For the text-containing cell, return its midpoint in (x, y) coordinate format. 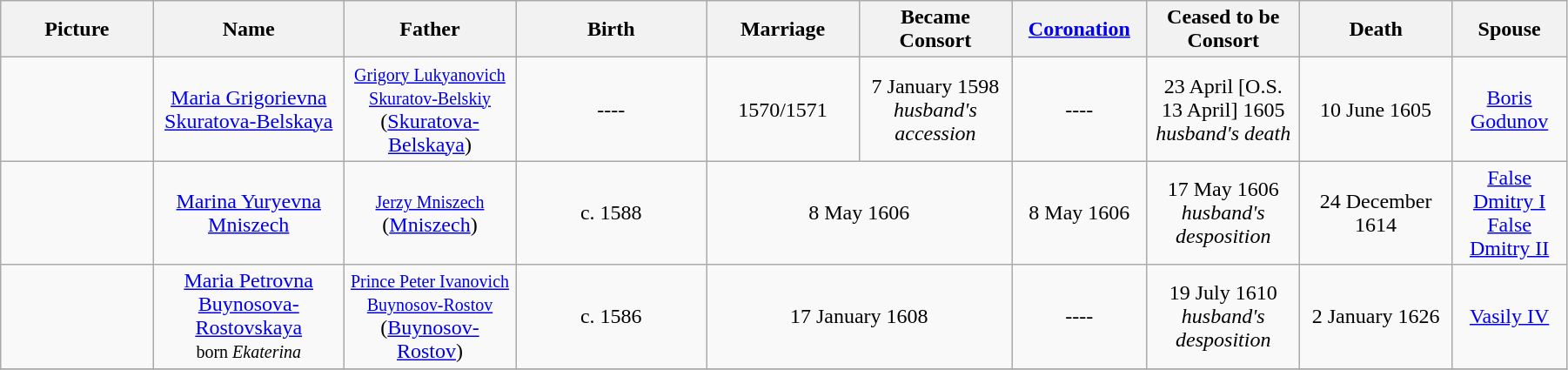
Death (1375, 30)
Marriage (783, 30)
23 April [O.S. 13 April] 1605husband's death (1223, 110)
Vasily IV (1510, 317)
Coronation (1079, 30)
Grigory Lukyanovich Skuratov-Belskiy (Skuratova-Belskaya) (430, 110)
19 July 1610husband's desposition (1223, 317)
Boris Godunov (1510, 110)
Maria Petrovna Buynosova-Rostovskayaborn Ekaterina (249, 317)
Birth (611, 30)
24 December 1614 (1375, 212)
c. 1588 (611, 212)
17 January 1608 (860, 317)
2 January 1626 (1375, 317)
Marina Yuryevna Mniszech (249, 212)
Jerzy Mniszech (Mniszech) (430, 212)
Ceased to be Consort (1223, 30)
Became Consort (935, 30)
Maria Grigorievna Skuratova-Belskaya (249, 110)
Picture (77, 30)
10 June 1605 (1375, 110)
17 May 1606husband's desposition (1223, 212)
1570/1571 (783, 110)
Spouse (1510, 30)
False Dmitry I False Dmitry II (1510, 212)
Name (249, 30)
7 January 1598husband's accession (935, 110)
Father (430, 30)
c. 1586 (611, 317)
Prince Peter Ivanovich Buynosov-Rostov(Buynosov-Rostov) (430, 317)
